Identify which cell holds the provided text, then report its [x, y] central coordinate. 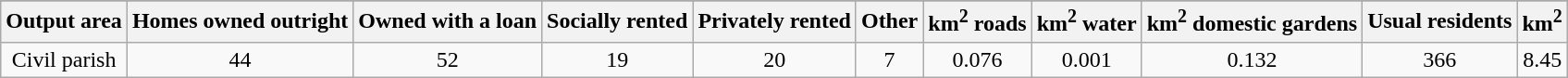
19 [618, 59]
Output area [65, 22]
Homes owned outright [240, 22]
km2 water [1086, 22]
0.076 [977, 59]
Other [889, 22]
366 [1439, 59]
0.132 [1252, 59]
Usual residents [1439, 22]
Socially rented [618, 22]
7 [889, 59]
km2 domestic gardens [1252, 22]
Privately rented [775, 22]
0.001 [1086, 59]
km2 [1542, 22]
52 [448, 59]
44 [240, 59]
Civil parish [65, 59]
8.45 [1542, 59]
Owned with a loan [448, 22]
20 [775, 59]
km2 roads [977, 22]
